Identify which cell holds the provided text, then report its [x, y] central coordinate. 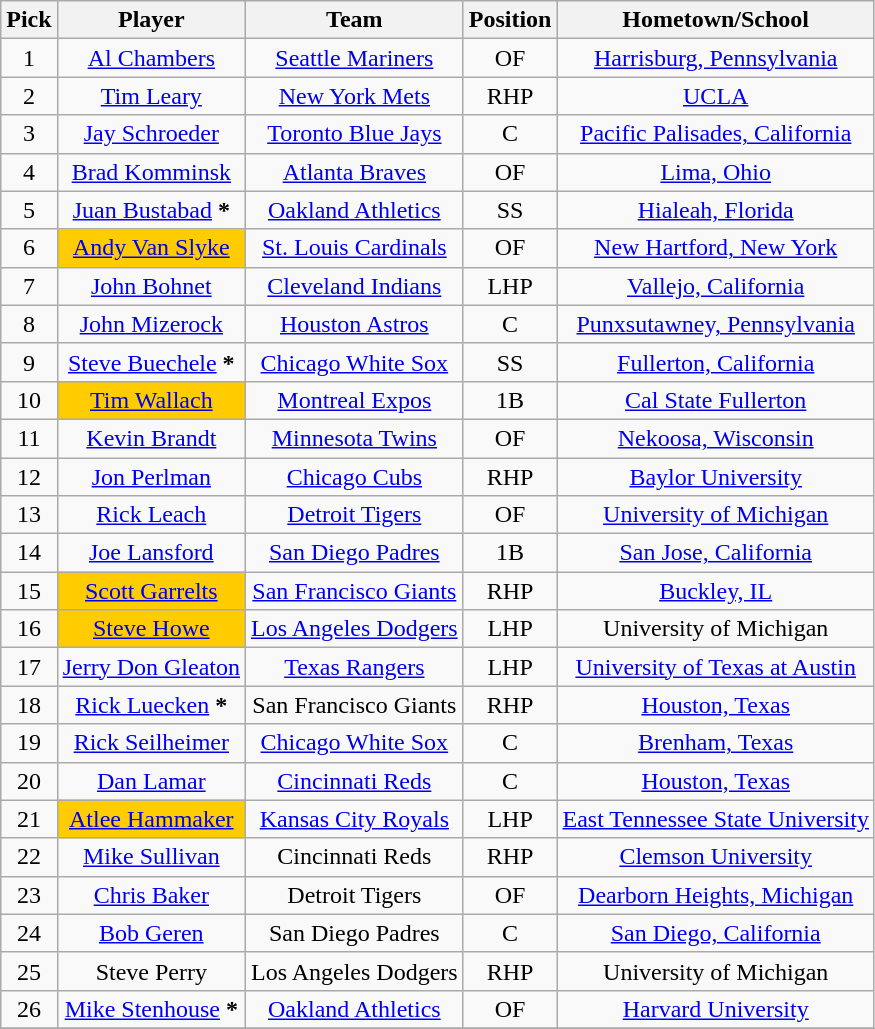
Atlee Hammaker [151, 819]
2 [29, 96]
7 [29, 286]
Houston Astros [354, 324]
Team [354, 20]
20 [29, 781]
Lima, Ohio [716, 172]
8 [29, 324]
Hometown/School [716, 20]
4 [29, 172]
St. Louis Cardinals [354, 248]
18 [29, 705]
12 [29, 477]
Harrisburg, Pennsylvania [716, 58]
Steve Perry [151, 971]
East Tennessee State University [716, 819]
Rick Luecken * [151, 705]
Cleveland Indians [354, 286]
Buckley, IL [716, 591]
Brad Komminsk [151, 172]
Juan Bustabad * [151, 210]
Pick [29, 20]
23 [29, 895]
Tim Wallach [151, 400]
6 [29, 248]
Rick Leach [151, 515]
21 [29, 819]
11 [29, 438]
Joe Lansford [151, 553]
Montreal Expos [354, 400]
UCLA [716, 96]
Mike Stenhouse * [151, 1009]
22 [29, 857]
Nekoosa, Wisconsin [716, 438]
25 [29, 971]
Jay Schroeder [151, 134]
Steve Howe [151, 629]
Pacific Palisades, California [716, 134]
Fullerton, California [716, 362]
13 [29, 515]
Kevin Brandt [151, 438]
Minnesota Twins [354, 438]
Seattle Mariners [354, 58]
1 [29, 58]
5 [29, 210]
Jon Perlman [151, 477]
Dearborn Heights, Michigan [716, 895]
Hialeah, Florida [716, 210]
Toronto Blue Jays [354, 134]
Bob Geren [151, 933]
University of Texas at Austin [716, 667]
Texas Rangers [354, 667]
Brenham, Texas [716, 743]
Mike Sullivan [151, 857]
Clemson University [716, 857]
Cal State Fullerton [716, 400]
San Diego, California [716, 933]
24 [29, 933]
Harvard University [716, 1009]
Chicago Cubs [354, 477]
Jerry Don Gleaton [151, 667]
Chris Baker [151, 895]
Andy Van Slyke [151, 248]
Vallejo, California [716, 286]
Kansas City Royals [354, 819]
Scott Garrelts [151, 591]
Tim Leary [151, 96]
San Jose, California [716, 553]
John Bohnet [151, 286]
Player [151, 20]
New York Mets [354, 96]
Steve Buechele * [151, 362]
Punxsutawney, Pennsylvania [716, 324]
10 [29, 400]
Position [510, 20]
Dan Lamar [151, 781]
John Mizerock [151, 324]
3 [29, 134]
Baylor University [716, 477]
Al Chambers [151, 58]
19 [29, 743]
26 [29, 1009]
9 [29, 362]
Atlanta Braves [354, 172]
New Hartford, New York [716, 248]
Rick Seilheimer [151, 743]
15 [29, 591]
17 [29, 667]
16 [29, 629]
14 [29, 553]
